Provide the (x, y) coordinate of the cell's center where the given text is located.  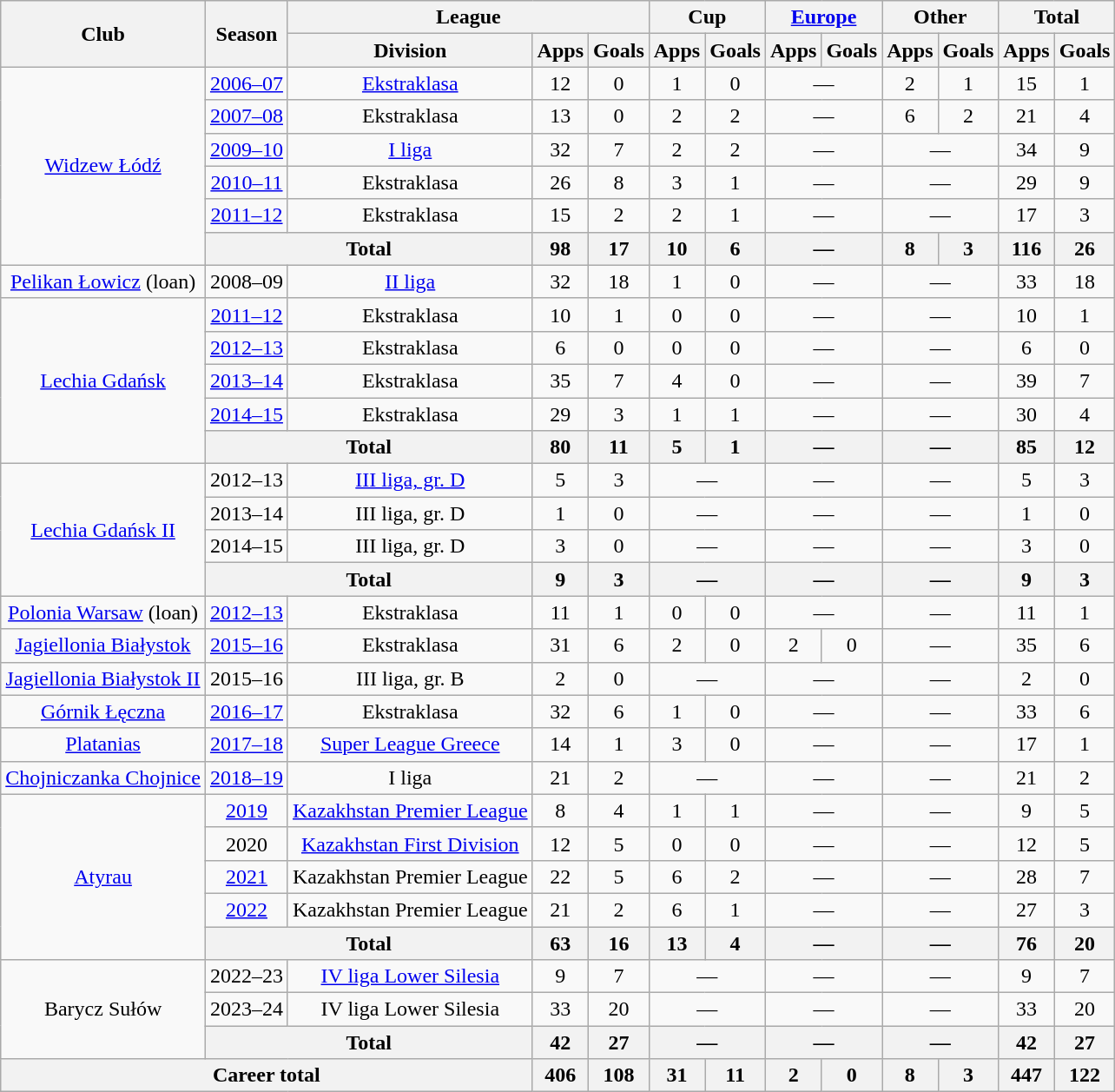
2020 (247, 844)
2007–08 (247, 116)
2017–18 (247, 745)
2016–17 (247, 711)
122 (1085, 1075)
Lechia Gdańsk (103, 381)
2010–11 (247, 182)
II liga (410, 281)
Atyrau (103, 877)
Europe (823, 17)
2021 (247, 877)
14 (560, 745)
Chojniczanka Chojnice (103, 778)
Kazakhstan First Division (410, 844)
2023–24 (247, 1009)
98 (560, 248)
406 (560, 1075)
76 (1026, 943)
85 (1026, 447)
Platanias (103, 745)
Division (410, 50)
Jagiellonia Białystok II (103, 678)
108 (619, 1075)
22 (560, 877)
Lechia Gdańsk II (103, 530)
Górnik Łęczna (103, 711)
Barycz Sułów (103, 1009)
Widzew Łódź (103, 166)
16 (619, 943)
34 (1026, 149)
2018–19 (247, 778)
2009–10 (247, 149)
116 (1026, 248)
80 (560, 447)
Other (940, 17)
28 (1026, 877)
League (468, 17)
Pelikan Łowicz (loan) (103, 281)
Season (247, 34)
447 (1026, 1075)
39 (1026, 381)
30 (1026, 414)
2008–09 (247, 281)
III liga, gr. B (410, 678)
2019 (247, 811)
Jagiellonia Białystok (103, 645)
2022–23 (247, 976)
Super League Greece (410, 745)
Cup (707, 17)
63 (560, 943)
Polonia Warsaw (loan) (103, 612)
Career total (267, 1075)
2022 (247, 910)
Club (103, 34)
2006–07 (247, 83)
